Identify which cell holds the provided text, then report its [x, y] central coordinate. 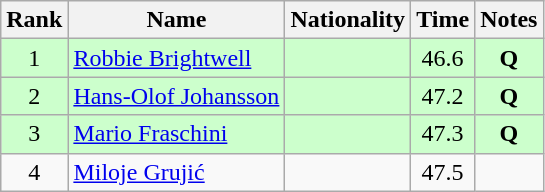
Miloje Grujić [176, 172]
Time [443, 20]
Mario Fraschini [176, 134]
Name [176, 20]
Robbie Brightwell [176, 58]
Rank [34, 20]
46.6 [443, 58]
47.2 [443, 96]
2 [34, 96]
47.3 [443, 134]
Notes [509, 20]
Nationality [348, 20]
1 [34, 58]
Hans-Olof Johansson [176, 96]
4 [34, 172]
3 [34, 134]
47.5 [443, 172]
